Extract the [X, Y] coordinate from the center of the cell holding the provided text.  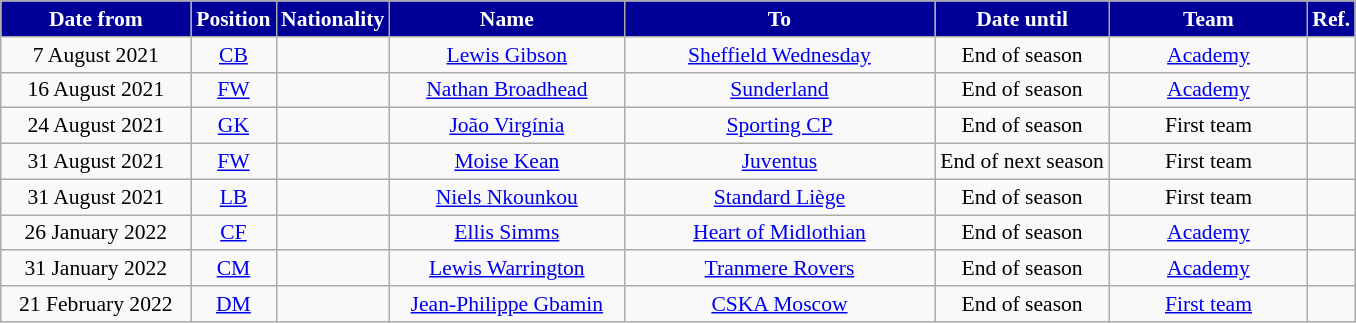
Moise Kean [506, 162]
João Virgínia [506, 126]
Heart of Midlothian [779, 233]
CM [234, 269]
Position [234, 19]
Sheffield Wednesday [779, 55]
Date from [96, 19]
Ellis Simms [506, 233]
Lewis Gibson [506, 55]
CB [234, 55]
Ref. [1331, 19]
Sunderland [779, 90]
CSKA Moscow [779, 304]
End of next season [1022, 162]
26 January 2022 [96, 233]
Standard Liège [779, 197]
Jean-Philippe Gbamin [506, 304]
Nathan Broadhead [506, 90]
Team [1209, 19]
7 August 2021 [96, 55]
Tranmere Rovers [779, 269]
Date until [1022, 19]
Lewis Warrington [506, 269]
Juventus [779, 162]
LB [234, 197]
Name [506, 19]
24 August 2021 [96, 126]
To [779, 19]
Sporting CP [779, 126]
CF [234, 233]
31 January 2022 [96, 269]
DM [234, 304]
Nationality [332, 19]
Niels Nkounkou [506, 197]
21 February 2022 [96, 304]
16 August 2021 [96, 90]
GK [234, 126]
